From the cell containing the given text, extract its center point as (x, y) coordinate. 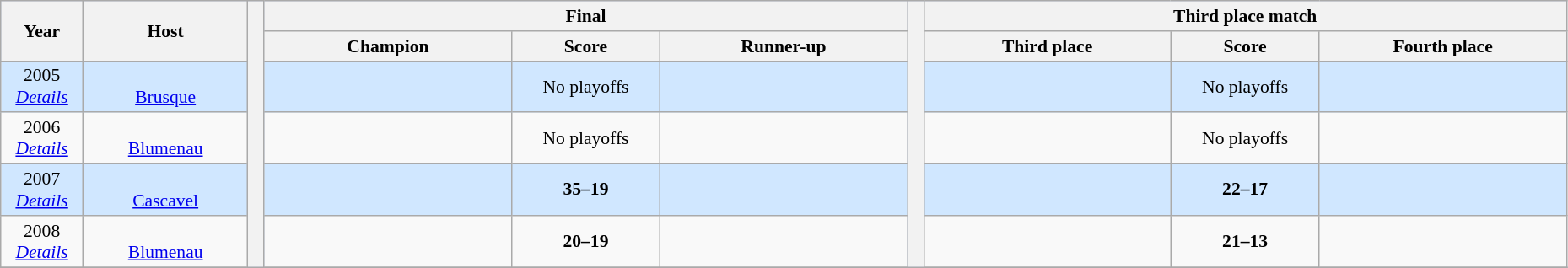
2008Details (42, 241)
Fourth place (1442, 46)
Runner-up (783, 46)
21–13 (1245, 241)
2006Details (42, 138)
Cascavel (165, 190)
20–19 (586, 241)
2007Details (42, 190)
Third place match (1245, 16)
35–19 (586, 190)
Host (165, 30)
Final (585, 16)
Year (42, 30)
Third place (1048, 46)
Brusque (165, 86)
22–17 (1245, 190)
2005Details (42, 86)
Champion (388, 46)
